Identify which cell holds the provided text, then report its (X, Y) central coordinate. 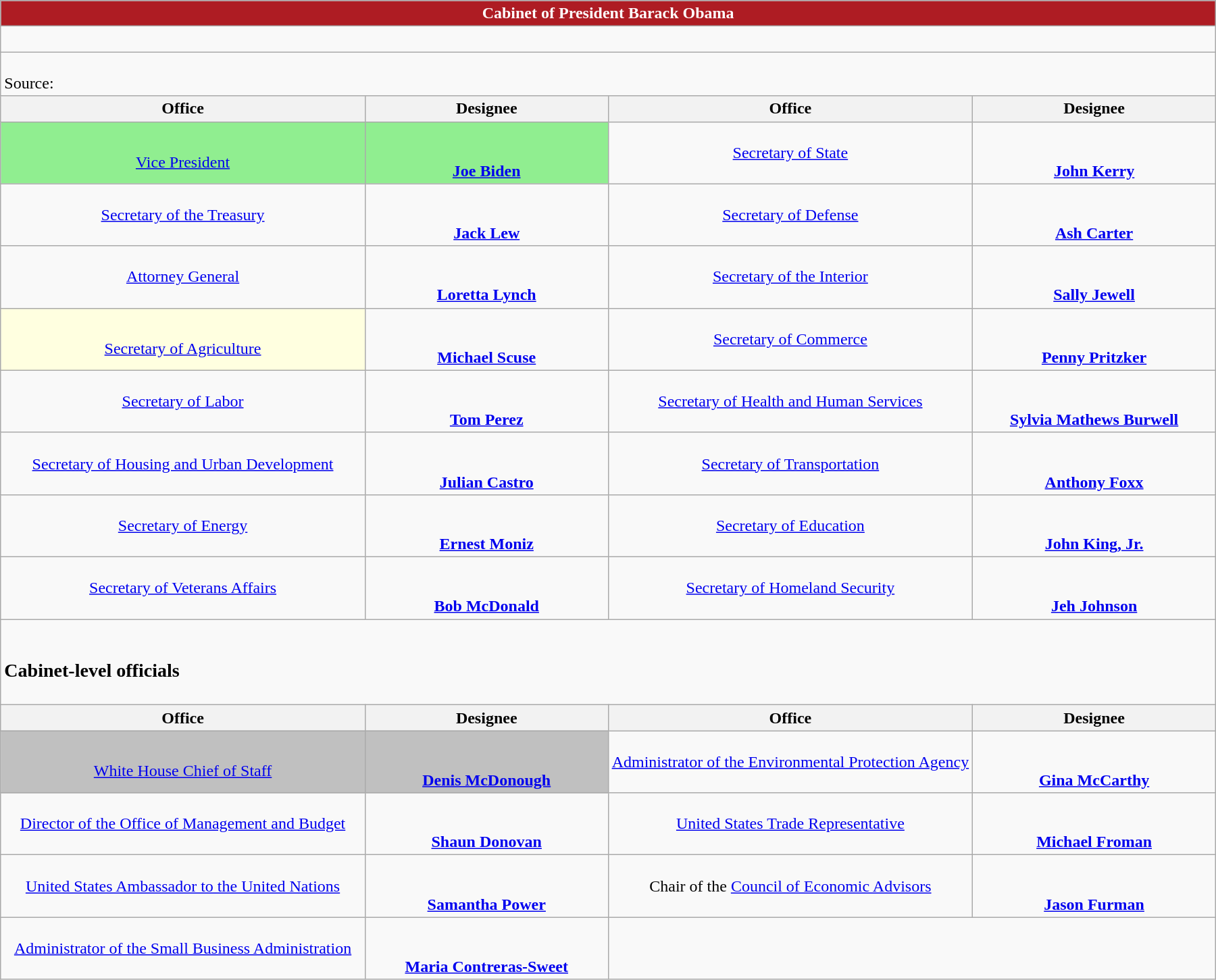
Cabinet-level officials (608, 662)
Penny Pritzker (1094, 339)
Secretary of Defense (790, 215)
Sylvia Mathews Burwell (1094, 401)
Denis McDonough (486, 762)
Gina McCarthy (1094, 762)
Administrator of the Small Business Administration (183, 948)
Source: (608, 74)
Shaun Donovan (486, 824)
Director of the Office of Management and Budget (183, 824)
Samantha Power (486, 886)
Secretary of Housing and Urban Development (183, 463)
Secretary of the Treasury (183, 215)
Administrator of the Environmental Protection Agency (790, 762)
Secretary of the Interior (790, 277)
Ernest Moniz (486, 525)
Michael Scuse (486, 339)
Cabinet of President Barack Obama (608, 14)
John King, Jr. (1094, 525)
Secretary of Transportation (790, 463)
Secretary of Commerce (790, 339)
Secretary of Labor (183, 401)
Secretary of Veterans Affairs (183, 588)
Secretary of Education (790, 525)
Chair of the Council of Economic Advisors (790, 886)
Joe Biden (486, 153)
Julian Castro (486, 463)
Maria Contreras-Sweet (486, 948)
Jeh Johnson (1094, 588)
Anthony Foxx (1094, 463)
Secretary of Homeland Security (790, 588)
United States Ambassador to the United Nations (183, 886)
Jack Lew (486, 215)
Loretta Lynch (486, 277)
United States Trade Representative (790, 824)
Ash Carter (1094, 215)
Jason Furman (1094, 886)
Secretary of State (790, 153)
Secretary of Energy (183, 525)
John Kerry (1094, 153)
Vice President (183, 153)
White House Chief of Staff (183, 762)
Bob McDonald (486, 588)
Sally Jewell (1094, 277)
Secretary of Health and Human Services (790, 401)
Attorney General (183, 277)
Tom Perez (486, 401)
Secretary of Agriculture (183, 339)
Michael Froman (1094, 824)
